Find where the given text appears and provide that cell's center as (X, Y) coordinate. 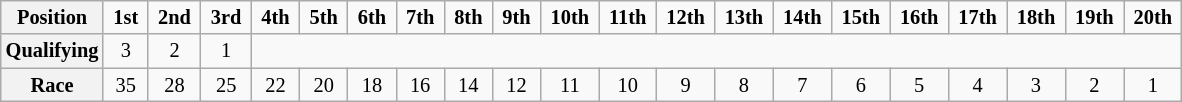
11 (570, 85)
2nd (174, 17)
4 (977, 85)
1st (126, 17)
7th (420, 17)
16th (919, 17)
28 (174, 85)
6th (372, 17)
14 (468, 85)
Qualifying (52, 51)
4th (275, 17)
9th (516, 17)
25 (226, 85)
15th (861, 17)
Race (52, 85)
8 (744, 85)
6 (861, 85)
35 (126, 85)
22 (275, 85)
Position (52, 17)
20th (1153, 17)
13th (744, 17)
5th (324, 17)
18th (1036, 17)
18 (372, 85)
20 (324, 85)
11th (628, 17)
10th (570, 17)
5 (919, 85)
3rd (226, 17)
8th (468, 17)
7 (802, 85)
17th (977, 17)
10 (628, 85)
16 (420, 85)
14th (802, 17)
19th (1094, 17)
9 (685, 85)
12th (685, 17)
12 (516, 85)
